Pinpoint the cell where the given text exists, returning its (x, y) midpoint coordinate. 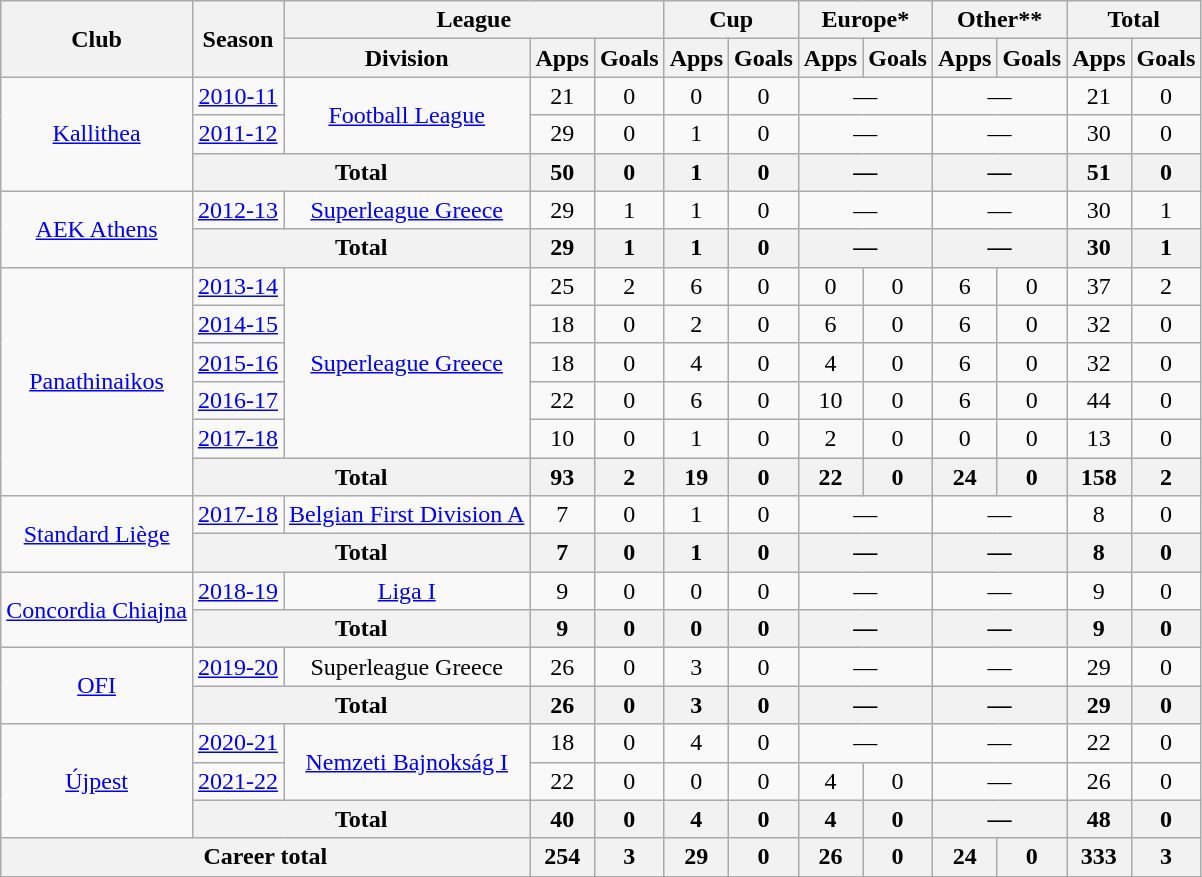
13 (1099, 438)
Kallithea (97, 134)
Standard Liège (97, 534)
44 (1099, 400)
Liga I (407, 591)
Career total (266, 857)
Concordia Chiajna (97, 610)
2018-19 (238, 591)
2020-21 (238, 743)
Europe* (865, 20)
Újpest (97, 781)
2019-20 (238, 667)
37 (1099, 286)
Season (238, 39)
Belgian First Division A (407, 515)
50 (562, 172)
Cup (731, 20)
51 (1099, 172)
333 (1099, 857)
158 (1099, 477)
2012-13 (238, 210)
AEK Athens (97, 229)
Nemzeti Bajnokság I (407, 762)
2016-17 (238, 400)
Division (407, 58)
2015-16 (238, 362)
2010-11 (238, 96)
48 (1099, 819)
2013-14 (238, 286)
Football League (407, 115)
25 (562, 286)
254 (562, 857)
2011-12 (238, 134)
League (474, 20)
Panathinaikos (97, 381)
Other** (999, 20)
19 (696, 477)
93 (562, 477)
40 (562, 819)
OFI (97, 686)
2014-15 (238, 324)
2021-22 (238, 781)
Club (97, 39)
